Return the [x, y] coordinate for the center point of the cell that contains the specified text.  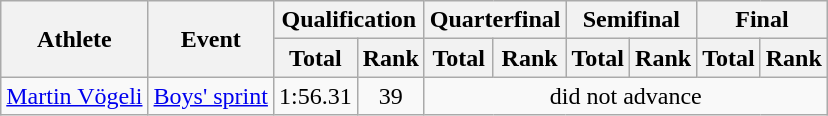
Qualification [348, 20]
Event [210, 39]
Semifinal [632, 20]
1:56.31 [315, 96]
39 [390, 96]
Athlete [74, 39]
did not advance [626, 96]
Quarterfinal [495, 20]
Final [762, 20]
Boys' sprint [210, 96]
Martin Vögeli [74, 96]
